Return the [x, y] coordinate for the center point of the cell that contains the specified text.  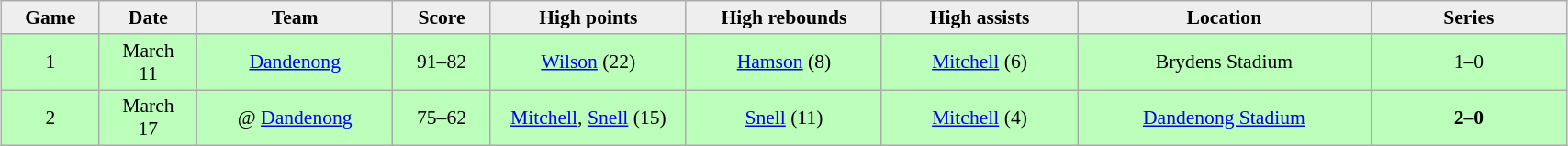
1–0 [1469, 62]
@ Dandenong [296, 118]
Mitchell, Snell (15) [588, 118]
75–62 [442, 118]
Hamson (8) [784, 62]
Brydens Stadium [1225, 62]
2 [51, 118]
Location [1225, 17]
Dandenong Stadium [1225, 118]
March 11 [149, 62]
Game [51, 17]
Mitchell (4) [979, 118]
March 17 [149, 118]
High assists [979, 17]
Score [442, 17]
Dandenong [296, 62]
Snell (11) [784, 118]
Date [149, 17]
High points [588, 17]
Team [296, 17]
Mitchell (6) [979, 62]
1 [51, 62]
Series [1469, 17]
2–0 [1469, 118]
91–82 [442, 62]
High rebounds [784, 17]
Wilson (22) [588, 62]
